Scan for the cell matching the given text and deliver its [x, y] coordinate at center. 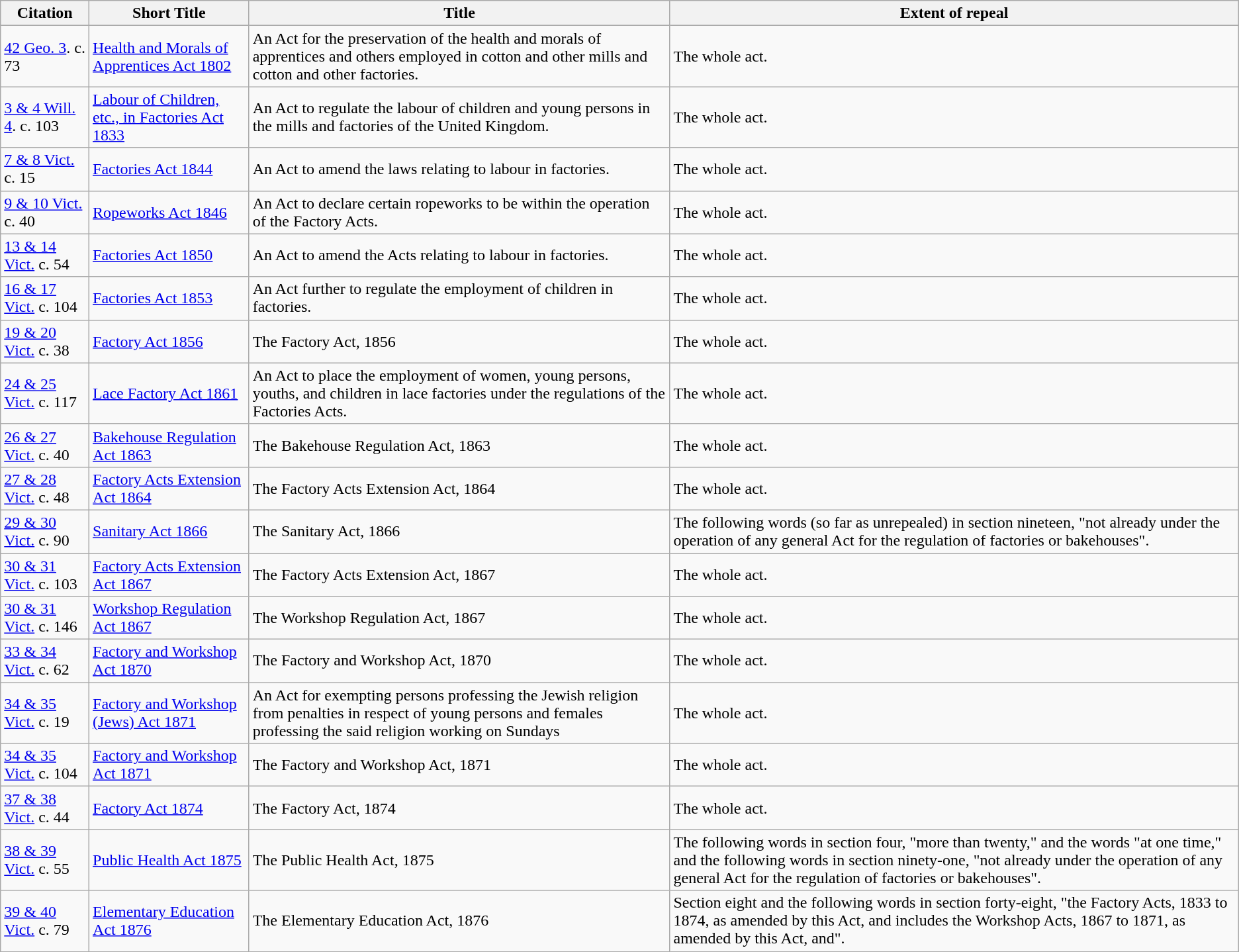
The Workshop Regulation Act, 1867 [459, 618]
Elementary Education Act 1876 [169, 921]
13 & 14 Vict. c. 54 [45, 256]
38 & 39 Vict. c. 55 [45, 860]
Sanitary Act 1866 [169, 531]
Labour of Children, etc., in Factories Act 1833 [169, 117]
Citation [45, 13]
The Factory Acts Extension Act, 1867 [459, 575]
24 & 25 Vict. c. 117 [45, 393]
Factories Act 1853 [169, 298]
The Factory and Workshop Act, 1870 [459, 661]
The Sanitary Act, 1866 [459, 531]
Factory and Workshop Act 1870 [169, 661]
The Factory Act, 1874 [459, 808]
Lace Factory Act 1861 [169, 393]
Factories Act 1850 [169, 256]
Workshop Regulation Act 1867 [169, 618]
Factory and Workshop (Jews) Act 1871 [169, 713]
Factory Acts Extension Act 1867 [169, 575]
The Factory and Workshop Act, 1871 [459, 765]
37 & 38 Vict. c. 44 [45, 808]
39 & 40 Vict. c. 79 [45, 921]
The Factory Acts Extension Act, 1864 [459, 489]
26 & 27 Vict. c. 40 [45, 445]
An Act to place the employment of women, young persons, youths, and children in lace factories under the regulations of the Factories Acts. [459, 393]
An Act to regulate the labour of children and young persons in the mills and factories of the United Kingdom. [459, 117]
7 & 8 Vict. c. 15 [45, 169]
Short Title [169, 13]
27 & 28 Vict. c. 48 [45, 489]
Factories Act 1844 [169, 169]
34 & 35 Vict. c. 19 [45, 713]
Factory Acts Extension Act 1864 [169, 489]
An Act for the preservation of the health and morals of apprentices and others employed in cotton and other mills and cotton and other factories. [459, 56]
Extent of repeal [954, 13]
42 Geo. 3. c. 73 [45, 56]
30 & 31 Vict. c. 103 [45, 575]
Factory Act 1874 [169, 808]
16 & 17 Vict. c. 104 [45, 298]
Factory and Workshop Act 1871 [169, 765]
Factory Act 1856 [169, 342]
An Act further to regulate the employment of children in factories. [459, 298]
Public Health Act 1875 [169, 860]
34 & 35 Vict. c. 104 [45, 765]
Bakehouse Regulation Act 1863 [169, 445]
The Factory Act, 1856 [459, 342]
The Public Health Act, 1875 [459, 860]
3 & 4 Will. 4. c. 103 [45, 117]
The Bakehouse Regulation Act, 1863 [459, 445]
19 & 20 Vict. c. 38 [45, 342]
The Elementary Education Act, 1876 [459, 921]
9 & 10 Vict. c. 40 [45, 212]
An Act to amend the Acts relating to labour in factories. [459, 256]
30 & 31 Vict. c. 146 [45, 618]
29 & 30 Vict. c. 90 [45, 531]
33 & 34 Vict. c. 62 [45, 661]
Title [459, 13]
Health and Morals of Apprentices Act 1802 [169, 56]
An Act to declare certain ropeworks to be within the operation of the Factory Acts. [459, 212]
Ropeworks Act 1846 [169, 212]
An Act to amend the laws relating to labour in factories. [459, 169]
